Scan for the cell matching the given text and deliver its [x, y] coordinate at center. 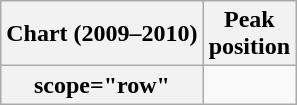
Peakposition [249, 34]
Chart (2009–2010) [102, 34]
scope="row" [102, 85]
